Extract the (x, y) coordinate from the center of the cell holding the provided text.  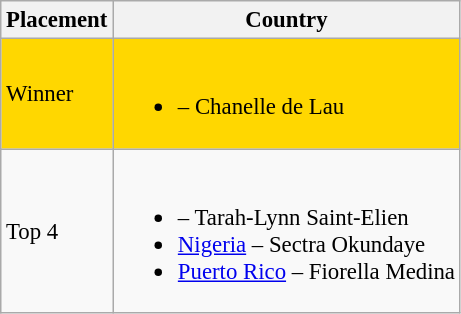
Placement (57, 20)
– Tarah-Lynn Saint-Elien Nigeria – Sectra Okundaye Puerto Rico – Fiorella Medina (287, 231)
Country (287, 20)
Winner (57, 94)
Top 4 (57, 231)
– Chanelle de Lau (287, 94)
